From the cell containing the given text, extract its center point as [x, y] coordinate. 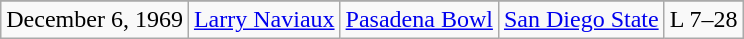
Larry Naviaux [264, 20]
L 7–28 [704, 20]
Pasadena Bowl [419, 20]
December 6, 1969 [95, 20]
San Diego State [581, 20]
